For the text-containing cell, return its midpoint in [X, Y] coordinate format. 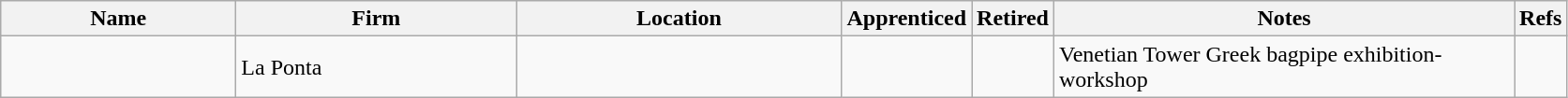
Venetian Tower Greek bagpipe exhibition-workshop [1284, 67]
Refs [1541, 19]
La Ponta [377, 67]
Name [118, 19]
Notes [1284, 19]
Firm [377, 19]
Location [679, 19]
Retired [1013, 19]
Apprenticed [907, 19]
